Locate the cell with the specified text and output its (x, y) center coordinate. 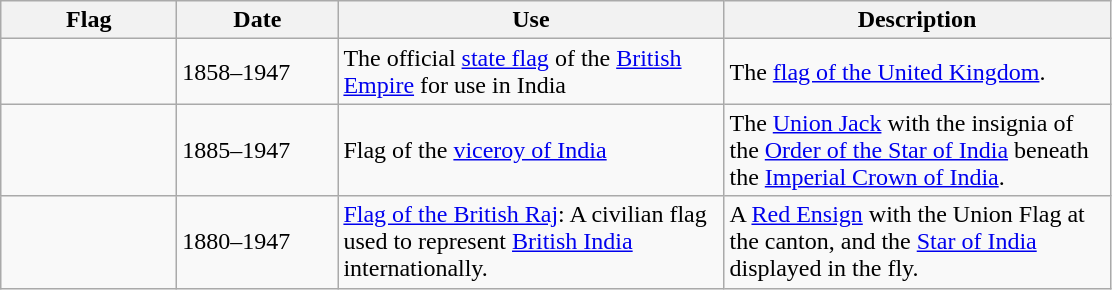
Use (531, 20)
1880–1947 (258, 242)
1858–1947 (258, 72)
The official state flag of the British Empire for use in India (531, 72)
Flag of the viceroy of India (531, 150)
The Union Jack with the insignia of the Order of the Star of India beneath the Imperial Crown of India. (917, 150)
Description (917, 20)
The flag of the United Kingdom. (917, 72)
A Red Ensign with the Union Flag at the canton, and the Star of India displayed in the fly. (917, 242)
Flag of the British Raj: A civilian flag used to represent British India internationally. (531, 242)
Date (258, 20)
Flag (89, 20)
1885–1947 (258, 150)
